Detect which cell encompasses the target text, then output its [X, Y] center coordinate. 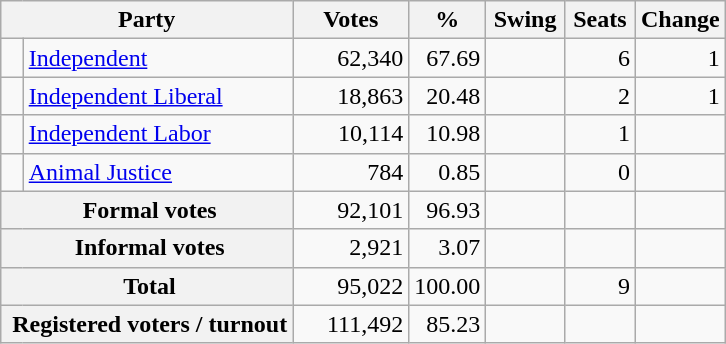
0.85 [448, 172]
20.48 [448, 96]
Registered voters / turnout [147, 324]
Change [680, 20]
10,114 [351, 134]
Swing [526, 20]
62,340 [351, 58]
0 [600, 172]
2 [600, 96]
Seats [600, 20]
% [448, 20]
784 [351, 172]
Animal Justice [158, 172]
3.07 [448, 248]
2,921 [351, 248]
Informal votes [147, 248]
Formal votes [147, 210]
Independent Labor [158, 134]
6 [600, 58]
100.00 [448, 286]
Total [147, 286]
95,022 [351, 286]
Party [147, 20]
96.93 [448, 210]
10.98 [448, 134]
18,863 [351, 96]
9 [600, 286]
92,101 [351, 210]
Votes [351, 20]
67.69 [448, 58]
Independent Liberal [158, 96]
Independent [158, 58]
85.23 [448, 324]
111,492 [351, 324]
